Locate the cell with the specified text and output its [X, Y] center coordinate. 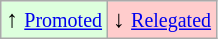
↓ Relegated [162, 20]
↑ Promoted [54, 20]
